Determine the [X, Y] coordinate at the center of the cell enclosing the given text.  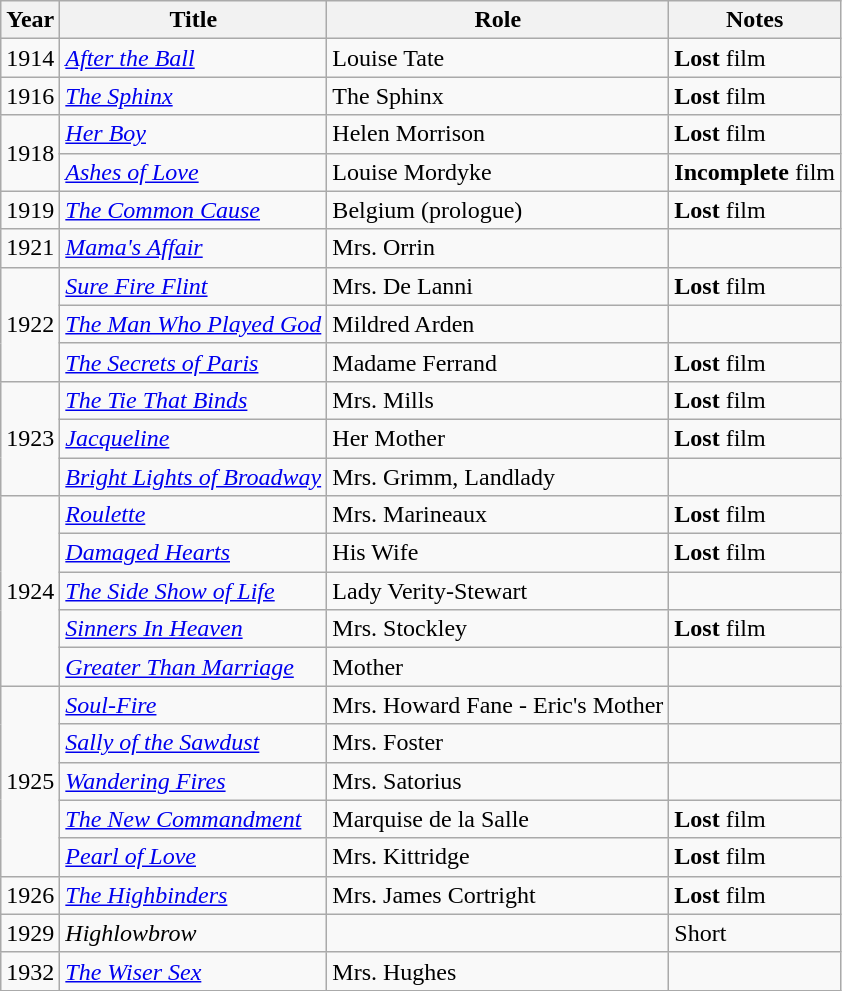
Title [194, 20]
Mrs. De Lanni [498, 286]
The Side Show of Life [194, 591]
Ashes of Love [194, 172]
The New Commandment [194, 819]
Pearl of Love [194, 857]
The Secrets of Paris [194, 362]
Her Mother [498, 438]
1925 [30, 781]
The Man Who Played God [194, 324]
Sure Fire Flint [194, 286]
Lady Verity-Stewart [498, 591]
Soul-Fire [194, 705]
1918 [30, 153]
1914 [30, 58]
Mama's Affair [194, 248]
Mrs. Kittridge [498, 857]
His Wife [498, 553]
Sinners In Heaven [194, 629]
1932 [30, 971]
Mildred Arden [498, 324]
Mrs. Foster [498, 743]
The Common Cause [194, 210]
Helen Morrison [498, 134]
Roulette [194, 515]
Highlowbrow [194, 933]
1929 [30, 933]
Short [755, 933]
1916 [30, 96]
Role [498, 20]
Her Boy [194, 134]
Bright Lights of Broadway [194, 477]
Mrs. Howard Fane - Eric's Mother [498, 705]
Mrs. Hughes [498, 971]
Mrs. Mills [498, 400]
Belgium (prologue) [498, 210]
Year [30, 20]
Louise Mordyke [498, 172]
Notes [755, 20]
Wandering Fires [194, 781]
The Wiser Sex [194, 971]
1926 [30, 895]
The Highbinders [194, 895]
Damaged Hearts [194, 553]
1924 [30, 591]
Sally of the Sawdust [194, 743]
1922 [30, 324]
Mrs. Orrin [498, 248]
Incomplete film [755, 172]
Madame Ferrand [498, 362]
The Tie That Binds [194, 400]
Mrs. Marineaux [498, 515]
Mrs. Satorius [498, 781]
1919 [30, 210]
1921 [30, 248]
Mrs. Grimm, Landlady [498, 477]
Marquise de la Salle [498, 819]
Louise Tate [498, 58]
Mother [498, 667]
Mrs. James Cortright [498, 895]
Greater Than Marriage [194, 667]
Jacqueline [194, 438]
Mrs. Stockley [498, 629]
After the Ball [194, 58]
1923 [30, 438]
